Output the (X, Y) coordinate of the center of the cell containing the given text.  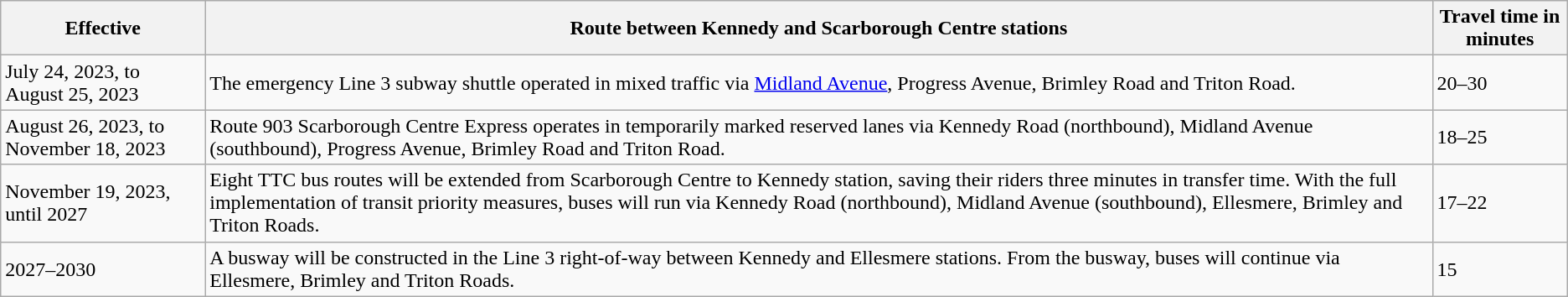
Travel time in minutes (1499, 29)
The emergency Line 3 subway shuttle operated in mixed traffic via Midland Avenue, Progress Avenue, Brimley Road and Triton Road. (819, 82)
17–22 (1499, 203)
18–25 (1499, 138)
November 19, 2023, until 2027 (103, 203)
20–30 (1499, 82)
15 (1499, 268)
Effective (103, 29)
July 24, 2023, to August 25, 2023 (103, 82)
August 26, 2023, to November 18, 2023 (103, 138)
2027–2030 (103, 268)
Route between Kennedy and Scarborough Centre stations (819, 29)
